Locate the cell with the specified text and output its [X, Y] center coordinate. 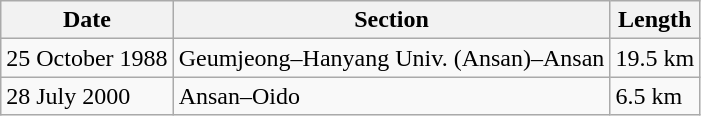
Date [87, 20]
Geumjeong–Hanyang Univ. (Ansan)–Ansan [392, 58]
28 July 2000 [87, 96]
Length [655, 20]
19.5 km [655, 58]
Section [392, 20]
6.5 km [655, 96]
25 October 1988 [87, 58]
Ansan–Oido [392, 96]
